Provide the [X, Y] coordinate of the cell's center where the given text is located.  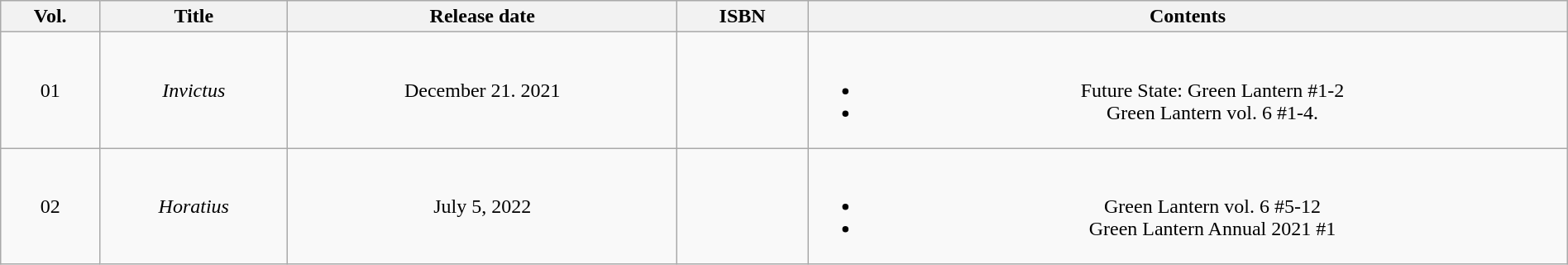
December 21. 2021 [483, 90]
01 [50, 90]
Green Lantern vol. 6 #5-12Green Lantern Annual 2021 #1 [1188, 206]
Horatius [194, 206]
Contents [1188, 17]
Vol. [50, 17]
Title [194, 17]
ISBN [743, 17]
Release date [483, 17]
Future State: Green Lantern #1-2Green Lantern vol. 6 #1-4. [1188, 90]
Invictus [194, 90]
July 5, 2022 [483, 206]
02 [50, 206]
